Locate the cell with the specified text and output its [x, y] center coordinate. 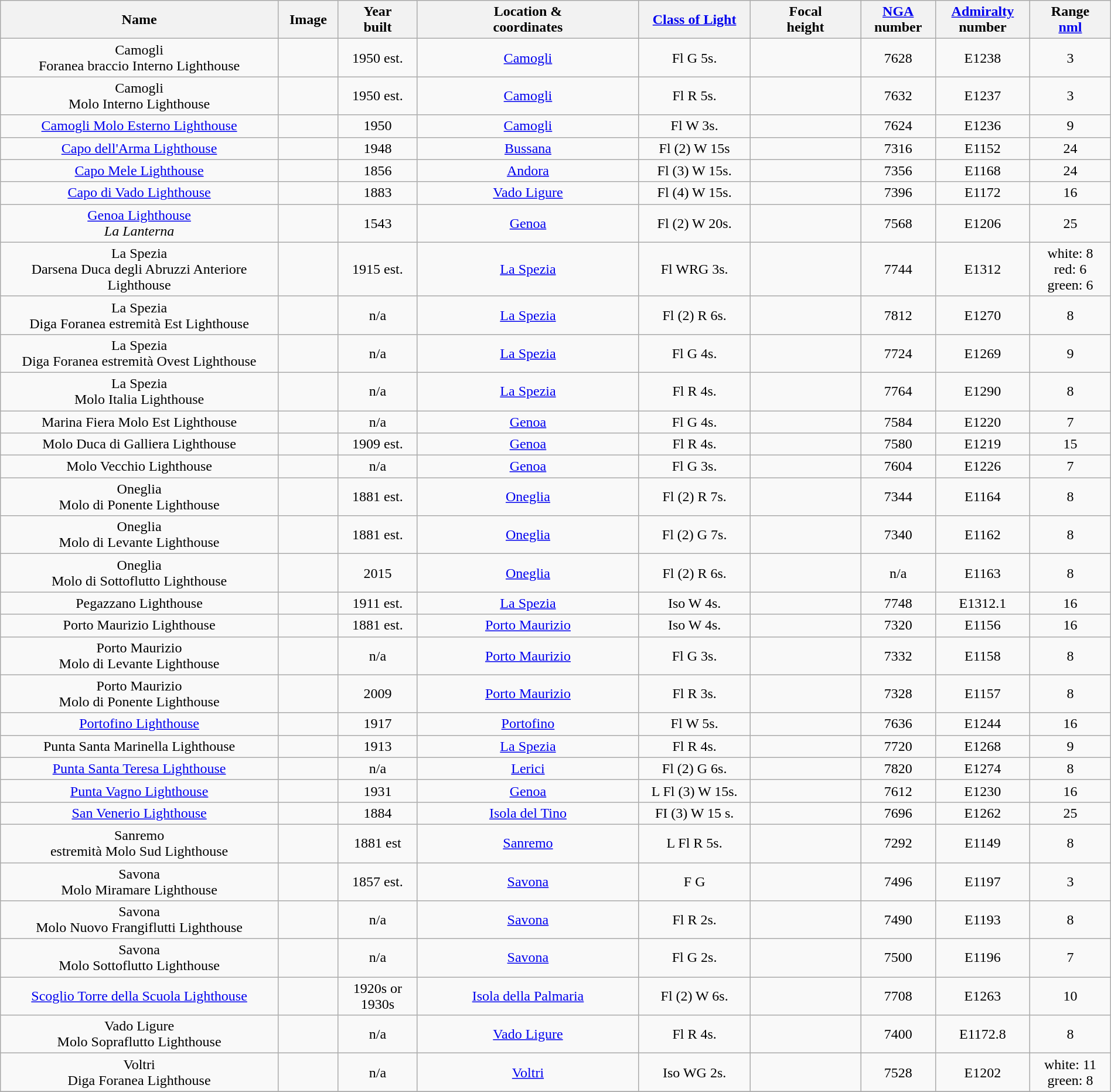
Name [139, 20]
Voltri [529, 1073]
E1219 [983, 444]
Admiraltynumber [983, 20]
Fl W 3s. [694, 126]
7624 [898, 126]
L Fl R 5s. [694, 843]
7320 [898, 625]
Porto MaurizioMolo di Ponente Lighthouse [139, 694]
7356 [898, 171]
Rangenml [1071, 20]
E1168 [983, 171]
Fl W 5s. [694, 724]
7612 [898, 791]
OnegliaMolo di Levante Lighthouse [139, 535]
Portofino [529, 724]
Capo dell'Arma Lighthouse [139, 148]
E1172.8 [983, 1034]
Pegazzano Lighthouse [139, 603]
E1274 [983, 768]
1913 [377, 746]
Molo Vecchio Lighthouse [139, 467]
1915 est. [377, 269]
E1206 [983, 223]
L Fl (3) W 15s. [694, 791]
E1263 [983, 996]
E1149 [983, 843]
1920s or 1930s [377, 996]
OnegliaMolo di Sottoflutto Lighthouse [139, 573]
Fl G 5s. [694, 57]
7344 [898, 497]
SavonaMolo Miramare Lighthouse [139, 882]
Image [308, 20]
E1193 [983, 920]
7696 [898, 813]
1911 est. [377, 603]
E1268 [983, 746]
2015 [377, 573]
E1238 [983, 57]
E1196 [983, 958]
white: 8red: 6green: 6 [1071, 269]
7708 [898, 996]
Class of Light [694, 20]
1909 est. [377, 444]
7500 [898, 958]
Porto MaurizioMolo di Levante Lighthouse [139, 655]
E1197 [983, 882]
Capo di Vado Lighthouse [139, 193]
7584 [898, 421]
7340 [898, 535]
Fl (2) W 15s [694, 148]
white: 11green: 8 [1071, 1073]
FI (3) W 15 s. [694, 813]
Fl R 3s. [694, 694]
E1162 [983, 535]
Fl WRG 3s. [694, 269]
7490 [898, 920]
Molo Duca di Galliera Lighthouse [139, 444]
7528 [898, 1073]
E1158 [983, 655]
Yearbuilt [377, 20]
7812 [898, 315]
E1270 [983, 315]
Porto Maurizio Lighthouse [139, 625]
7748 [898, 603]
1856 [377, 171]
CamogliForanea braccio Interno Lighthouse [139, 57]
1543 [377, 223]
Fl G 2s. [694, 958]
7628 [898, 57]
E1172 [983, 193]
Fl (2) R 7s. [694, 497]
7568 [898, 223]
7328 [898, 694]
SavonaMolo Sottoflutto Lighthouse [139, 958]
7604 [898, 467]
7332 [898, 655]
Camogli Molo Esterno Lighthouse [139, 126]
E1220 [983, 421]
Fl (2) W 6s. [694, 996]
Fl R 2s. [694, 920]
7396 [898, 193]
E1262 [983, 813]
Fl (4) W 15s. [694, 193]
Iso WG 2s. [694, 1073]
1884 [377, 813]
San Venerio Lighthouse [139, 813]
E1230 [983, 791]
Punta Santa Teresa Lighthouse [139, 768]
VoltriDiga Foranea Lighthouse [139, 1073]
SavonaMolo Nuovo Frangiflutti Lighthouse [139, 920]
Scoglio Torre della Scuola Lighthouse [139, 996]
7720 [898, 746]
Fl (2) G 6s. [694, 768]
OnegliaMolo di Ponente Lighthouse [139, 497]
1950 [377, 126]
1883 [377, 193]
E1152 [983, 148]
Capo Mele Lighthouse [139, 171]
Focalheight [805, 20]
La SpeziaDiga Foranea estremità Est Lighthouse [139, 315]
Sanremo [529, 843]
Fl (2) W 20s. [694, 223]
E1244 [983, 724]
F G [694, 882]
2009 [377, 694]
1917 [377, 724]
1857 est. [377, 882]
7292 [898, 843]
La SpeziaDarsena Duca degli Abruzzi Anteriore Lighthouse [139, 269]
Fl R 5s. [694, 96]
CamogliMolo Interno Lighthouse [139, 96]
7636 [898, 724]
E1163 [983, 573]
E1157 [983, 694]
7724 [898, 353]
E1226 [983, 467]
Andora [529, 171]
E1156 [983, 625]
E1164 [983, 497]
Marina Fiera Molo Est Lighthouse [139, 421]
NGAnumber [898, 20]
Portofino Lighthouse [139, 724]
La SpeziaDiga Foranea estremità Ovest Lighthouse [139, 353]
Fl (3) W 15s. [694, 171]
Lerici [529, 768]
Genoa LighthouseLa Lanterna [139, 223]
Isola del Tino [529, 813]
E1312.1 [983, 603]
Location & coordinates [529, 20]
1881 est [377, 843]
7400 [898, 1034]
7632 [898, 96]
E1290 [983, 392]
E1269 [983, 353]
Fl (2) G 7s. [694, 535]
E1312 [983, 269]
1948 [377, 148]
7764 [898, 392]
Sanremoestremità Molo Sud Lighthouse [139, 843]
Punta Vagno Lighthouse [139, 791]
7580 [898, 444]
E1202 [983, 1073]
Isola della Palmaria [529, 996]
Punta Santa Marinella Lighthouse [139, 746]
Bussana [529, 148]
E1237 [983, 96]
La SpeziaMolo Italia Lighthouse [139, 392]
15 [1071, 444]
7744 [898, 269]
7820 [898, 768]
E1236 [983, 126]
7316 [898, 148]
7496 [898, 882]
Vado LigureMolo Sopraflutto Lighthouse [139, 1034]
1931 [377, 791]
10 [1071, 996]
